Output the (X, Y) coordinate of the center of the cell containing the given text.  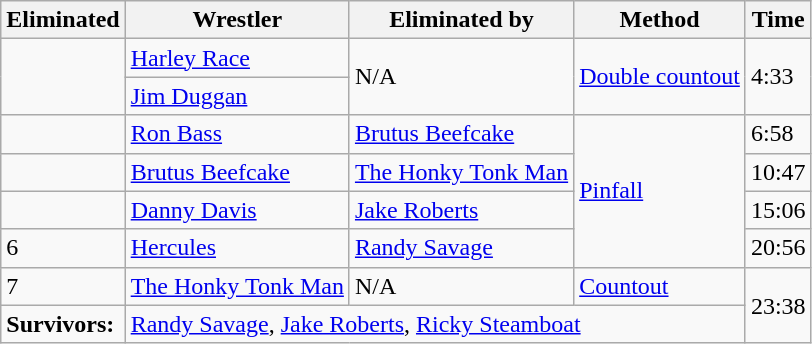
10:47 (778, 172)
7 (63, 286)
Randy Savage, Jake Roberts, Ricky Steamboat (435, 324)
4:33 (778, 77)
Eliminated (63, 20)
Pinfall (660, 191)
Ron Bass (237, 134)
Hercules (237, 248)
Eliminated by (461, 20)
23:38 (778, 305)
6 (63, 248)
Time (778, 20)
Wrestler (237, 20)
Jim Duggan (237, 96)
6:58 (778, 134)
Double countout (660, 77)
Harley Race (237, 58)
Method (660, 20)
15:06 (778, 210)
Danny Davis (237, 210)
Countout (660, 286)
Jake Roberts (461, 210)
Survivors: (63, 324)
Randy Savage (461, 248)
20:56 (778, 248)
